Provide the (x, y) coordinate of the cell's center where the given text is located.  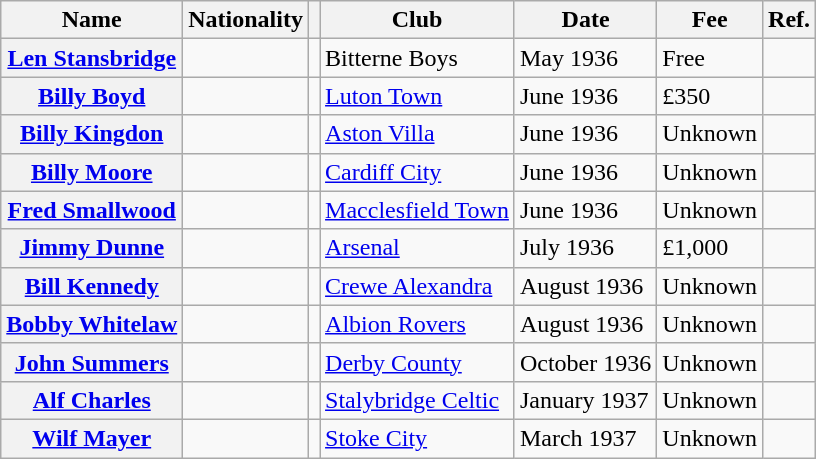
Bitterne Boys (418, 58)
Jimmy Dunne (92, 248)
John Summers (92, 362)
May 1936 (585, 58)
January 1937 (585, 400)
Club (418, 20)
Ref. (790, 20)
Date (585, 20)
Derby County (418, 362)
Albion Rovers (418, 324)
Luton Town (418, 96)
Macclesfield Town (418, 210)
Aston Villa (418, 134)
Alf Charles (92, 400)
Bill Kennedy (92, 286)
October 1936 (585, 362)
Crewe Alexandra (418, 286)
Len Stansbridge (92, 58)
Arsenal (418, 248)
Nationality (246, 20)
Name (92, 20)
March 1937 (585, 438)
Stalybridge Celtic (418, 400)
Wilf Mayer (92, 438)
£350 (710, 96)
Billy Kingdon (92, 134)
£1,000 (710, 248)
Billy Moore (92, 172)
Bobby Whitelaw (92, 324)
Cardiff City (418, 172)
Free (710, 58)
Billy Boyd (92, 96)
Fee (710, 20)
Stoke City (418, 438)
Fred Smallwood (92, 210)
July 1936 (585, 248)
